From the cell containing the given text, extract its center point as [X, Y] coordinate. 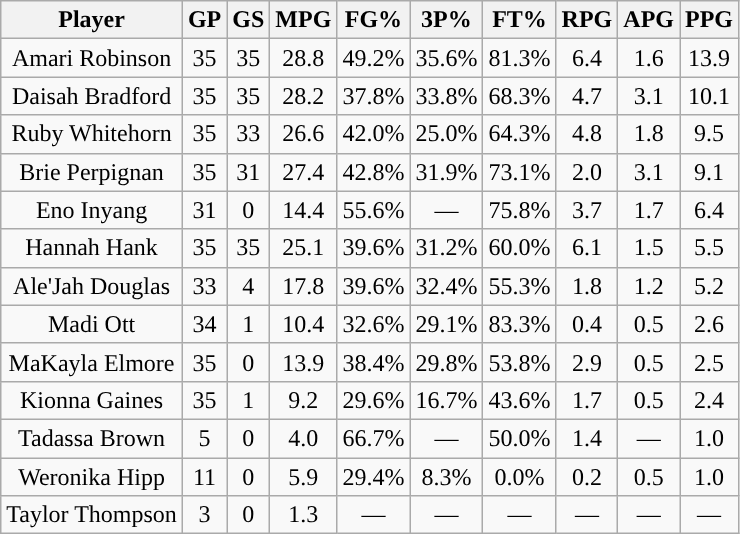
Weronika Hipp [92, 477]
8.3% [446, 477]
81.3% [520, 58]
Madi Ott [92, 324]
29.1% [446, 324]
4.8 [587, 134]
60.0% [520, 248]
6.1 [587, 248]
2.6 [710, 324]
37.8% [374, 96]
68.3% [520, 96]
2.9 [587, 362]
29.6% [374, 400]
Eno Inyang [92, 210]
FG% [374, 20]
32.4% [446, 286]
32.6% [374, 324]
10.1 [710, 96]
3P% [446, 20]
75.8% [520, 210]
49.2% [374, 58]
55.6% [374, 210]
GP [204, 20]
1.6 [649, 58]
Ruby Whitehorn [92, 134]
28.8 [304, 58]
38.4% [374, 362]
29.8% [446, 362]
83.3% [520, 324]
4 [248, 286]
27.4 [304, 172]
1.2 [649, 286]
2.0 [587, 172]
Player [92, 20]
MaKayla Elmore [92, 362]
43.6% [520, 400]
25.0% [446, 134]
34 [204, 324]
5.2 [710, 286]
4.7 [587, 96]
73.1% [520, 172]
29.4% [374, 477]
10.4 [304, 324]
31.9% [446, 172]
Daisah Bradford [92, 96]
1.4 [587, 438]
11 [204, 477]
4.0 [304, 438]
APG [649, 20]
5 [204, 438]
16.7% [446, 400]
0.0% [520, 477]
MPG [304, 20]
5.5 [710, 248]
PPG [710, 20]
33.8% [446, 96]
3 [204, 515]
Hannah Hank [92, 248]
0.2 [587, 477]
26.6 [304, 134]
35.6% [446, 58]
1.3 [304, 515]
53.8% [520, 362]
9.5 [710, 134]
Kionna Gaines [92, 400]
2.5 [710, 362]
42.8% [374, 172]
Tadassa Brown [92, 438]
2.4 [710, 400]
1.5 [649, 248]
66.7% [374, 438]
FT% [520, 20]
9.1 [710, 172]
Taylor Thompson [92, 515]
50.0% [520, 438]
3.7 [587, 210]
5.9 [304, 477]
42.0% [374, 134]
9.2 [304, 400]
Amari Robinson [92, 58]
17.8 [304, 286]
64.3% [520, 134]
0.4 [587, 324]
31.2% [446, 248]
GS [248, 20]
25.1 [304, 248]
14.4 [304, 210]
Brie Perpignan [92, 172]
Ale'Jah Douglas [92, 286]
RPG [587, 20]
55.3% [520, 286]
28.2 [304, 96]
